Return the (X, Y) coordinate for the center point of the cell that contains the specified text.  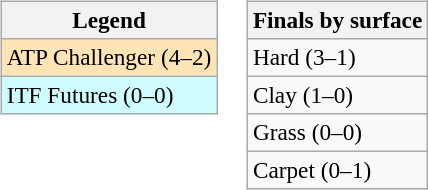
ATP Challenger (4–2) (108, 57)
Clay (1–0) (337, 95)
Legend (108, 20)
Carpet (0–1) (337, 171)
ITF Futures (0–0) (108, 95)
Finals by surface (337, 20)
Grass (0–0) (337, 133)
Hard (3–1) (337, 57)
